For the text-containing cell, return its midpoint in [x, y] coordinate format. 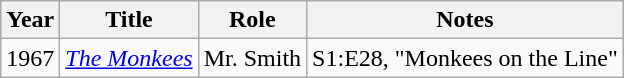
Role [252, 20]
Year [30, 20]
The Monkees [129, 58]
Mr. Smith [252, 58]
1967 [30, 58]
S1:E28, "Monkees on the Line" [466, 58]
Notes [466, 20]
Title [129, 20]
